Capture the cell that displays the provided text and extract its [x, y] central coordinate. 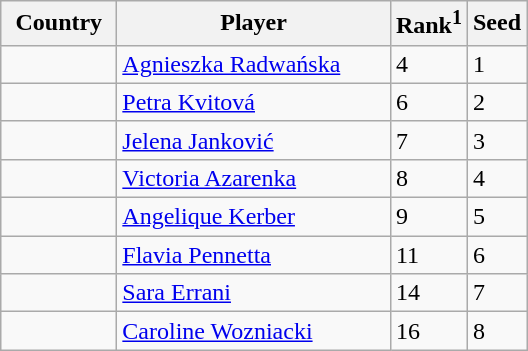
Seed [496, 24]
Country [59, 24]
Player [254, 24]
9 [428, 217]
Rank1 [428, 24]
Jelena Janković [254, 140]
14 [428, 293]
3 [496, 140]
11 [428, 255]
Caroline Wozniacki [254, 331]
2 [496, 102]
Victoria Azarenka [254, 178]
Petra Kvitová [254, 102]
16 [428, 331]
Angelique Kerber [254, 217]
Flavia Pennetta [254, 255]
1 [496, 64]
Sara Errani [254, 293]
Agnieszka Radwańska [254, 64]
5 [496, 217]
